Output the [x, y] coordinate of the center of the cell containing the given text.  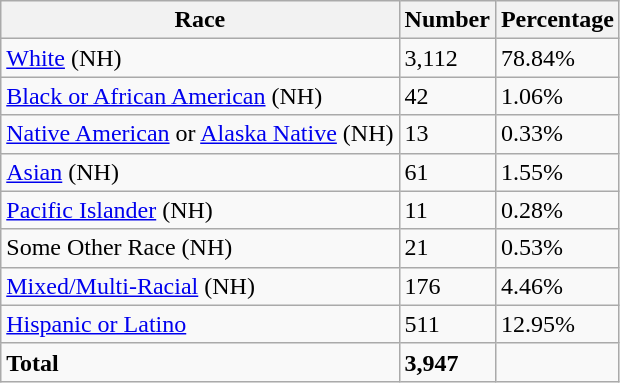
0.53% [557, 248]
Total [200, 362]
4.46% [557, 286]
1.55% [557, 172]
Native American or Alaska Native (NH) [200, 134]
Mixed/Multi-Racial (NH) [200, 286]
Asian (NH) [200, 172]
Some Other Race (NH) [200, 248]
1.06% [557, 96]
21 [447, 248]
78.84% [557, 58]
Race [200, 20]
Percentage [557, 20]
Number [447, 20]
Hispanic or Latino [200, 324]
176 [447, 286]
511 [447, 324]
42 [447, 96]
Black or African American (NH) [200, 96]
0.28% [557, 210]
3,947 [447, 362]
0.33% [557, 134]
11 [447, 210]
61 [447, 172]
Pacific Islander (NH) [200, 210]
12.95% [557, 324]
White (NH) [200, 58]
3,112 [447, 58]
13 [447, 134]
